Search for the cell housing the specified text and yield its [X, Y] center coordinate. 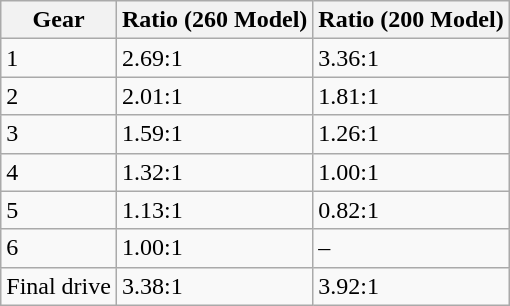
1.26:1 [411, 134]
1 [59, 58]
3.36:1 [411, 58]
1.13:1 [214, 210]
0.82:1 [411, 210]
3.92:1 [411, 286]
6 [59, 248]
– [411, 248]
5 [59, 210]
2.01:1 [214, 96]
Gear [59, 20]
1.32:1 [214, 172]
1.59:1 [214, 134]
Final drive [59, 286]
3.38:1 [214, 286]
3 [59, 134]
2 [59, 96]
Ratio (200 Model) [411, 20]
Ratio (260 Model) [214, 20]
1.81:1 [411, 96]
2.69:1 [214, 58]
4 [59, 172]
